From the cell containing the given text, extract its center point as (X, Y) coordinate. 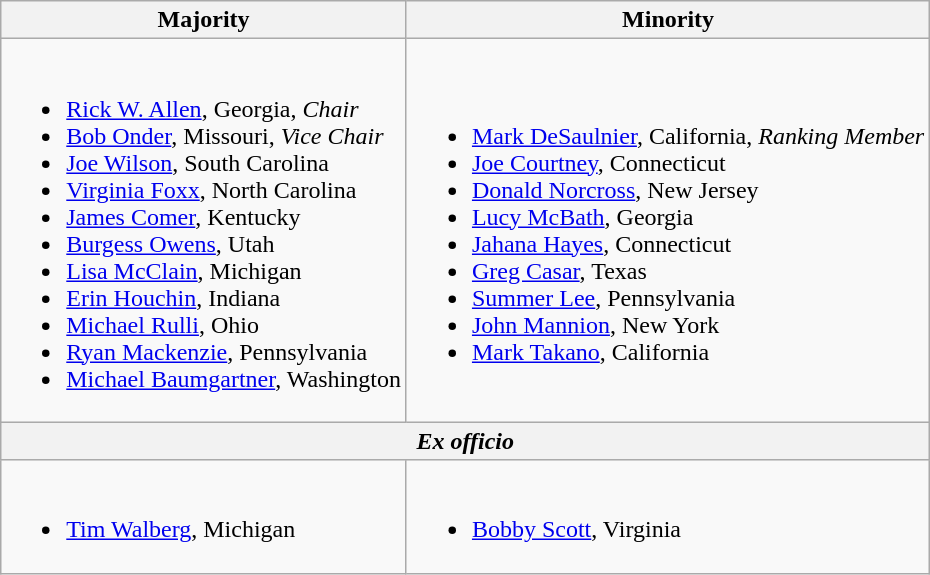
Tim Walberg, Michigan (204, 516)
Ex officio (466, 441)
Bobby Scott, Virginia (668, 516)
Majority (204, 20)
Minority (668, 20)
